Return the [x, y] coordinate for the center point of the cell that contains the specified text.  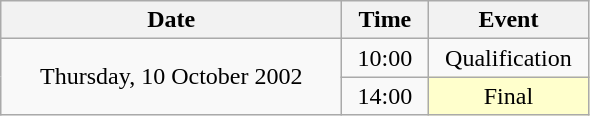
Qualification [508, 58]
Time [385, 20]
Event [508, 20]
14:00 [385, 96]
10:00 [385, 58]
Final [508, 96]
Date [172, 20]
Thursday, 10 October 2002 [172, 77]
